Capture the cell that displays the provided text and extract its (X, Y) central coordinate. 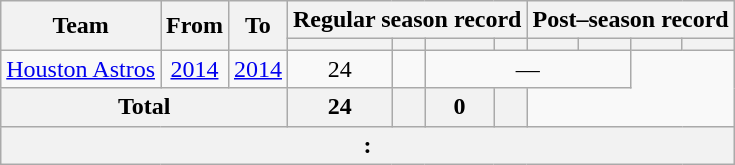
Regular season record (408, 20)
Team (81, 26)
From (194, 26)
Total (144, 107)
0 (460, 107)
Houston Astros (81, 69)
Post–season record (630, 20)
: (368, 145)
To (258, 26)
— (528, 69)
